Provide the [X, Y] coordinate of the cell's center where the given text is located.  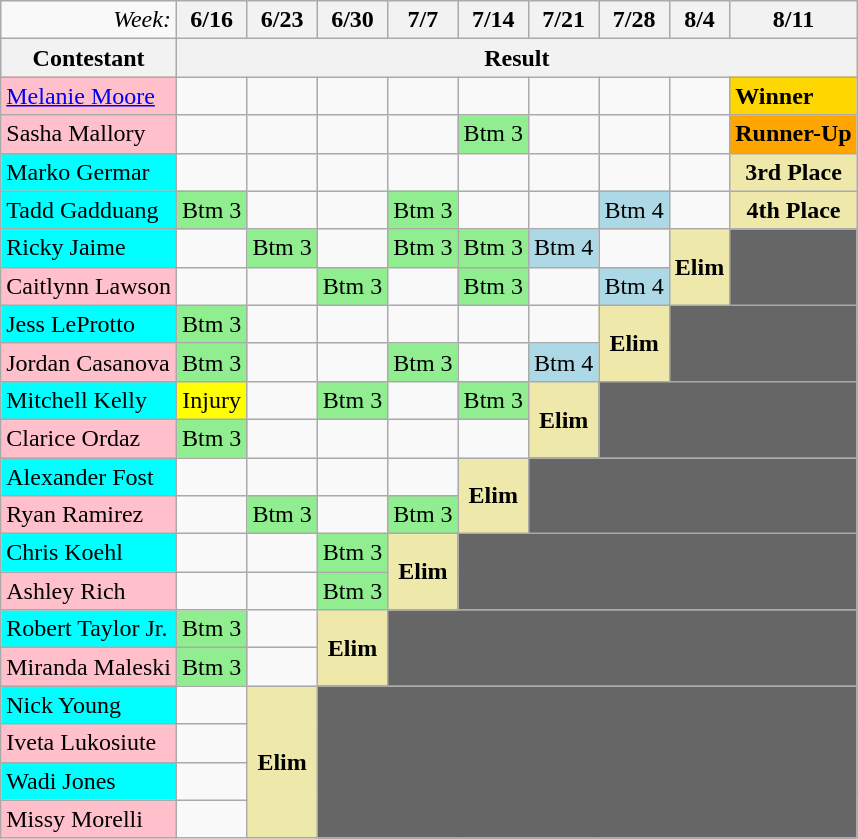
Ryan Ramirez [89, 515]
Sasha Mallory [89, 134]
7/7 [423, 20]
8/11 [794, 20]
Melanie Moore [89, 96]
3rd Place [794, 172]
Alexander Fost [89, 477]
Chris Koehl [89, 553]
7/21 [563, 20]
Caitlynn Lawson [89, 286]
Nick Young [89, 705]
Winner [794, 96]
Week: [89, 20]
Miranda Maleski [89, 667]
Jess LeProtto [89, 324]
7/28 [634, 20]
6/23 [282, 20]
Robert Taylor Jr. [89, 629]
Missy Morelli [89, 819]
Runner-Up [794, 134]
6/30 [352, 20]
Jordan Casanova [89, 362]
8/4 [699, 20]
7/14 [493, 20]
Injury [211, 400]
6/16 [211, 20]
Iveta Lukosiute [89, 743]
4th Place [794, 210]
Ricky Jaime [89, 248]
Ashley Rich [89, 591]
Result [516, 58]
Contestant [89, 58]
Marko Germar [89, 172]
Clarice Ordaz [89, 438]
Tadd Gadduang [89, 210]
Wadi Jones [89, 781]
Mitchell Kelly [89, 400]
